Identify which cell holds the provided text, then report its [X, Y] central coordinate. 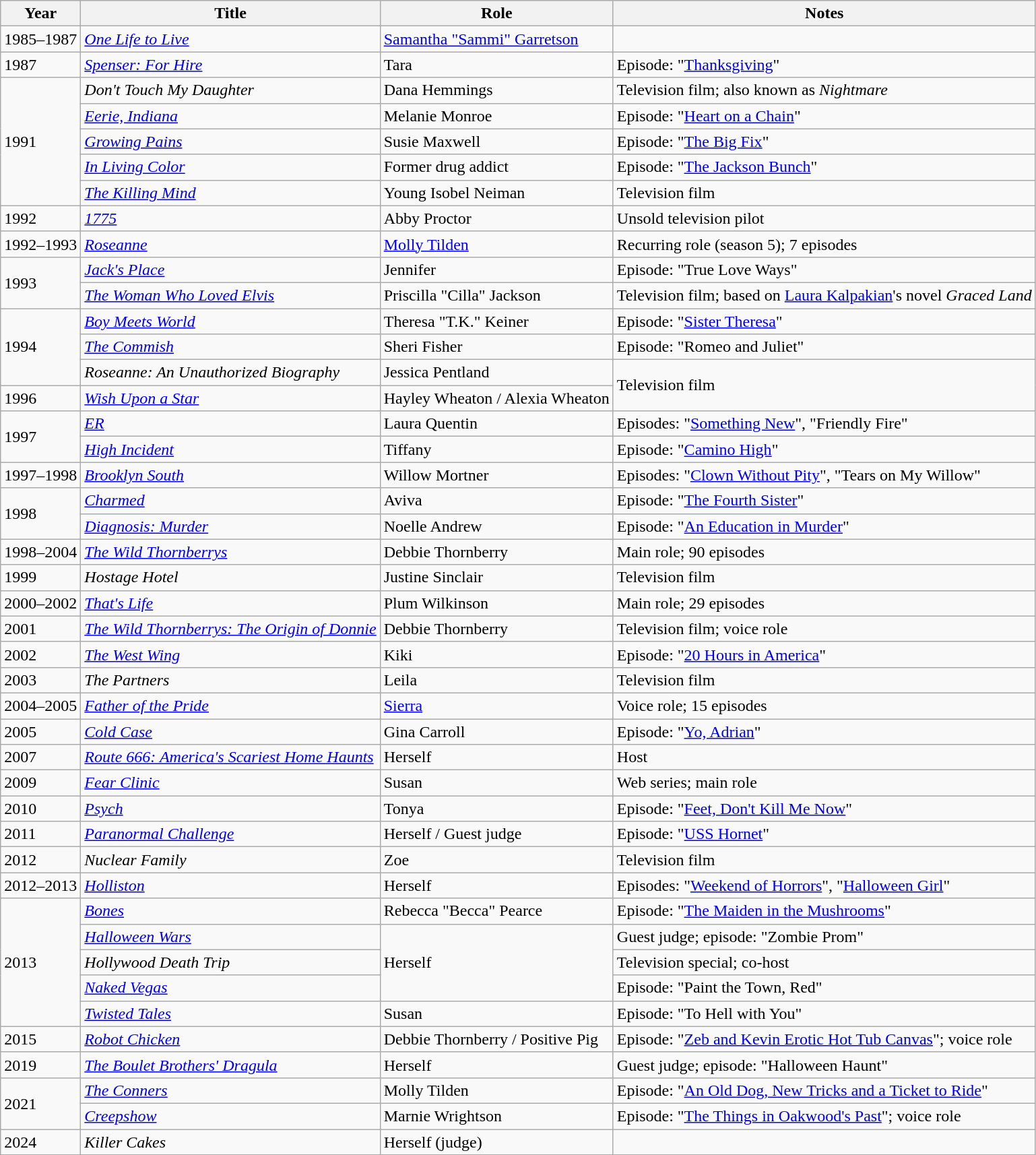
Former drug addict [496, 167]
Episode: "To Hell with You" [824, 1013]
Creepshow [230, 1116]
Television film; voice role [824, 629]
Episode: "Paint the Town, Red" [824, 988]
The Wild Thornberrys [230, 552]
The Conners [230, 1090]
Episode: "Yo, Adrian" [824, 731]
1993 [40, 282]
Herself (judge) [496, 1142]
Guest judge; episode: "Zombie Prom" [824, 937]
Boy Meets World [230, 321]
Psych [230, 809]
Diagnosis: Murder [230, 526]
Marnie Wrightson [496, 1116]
Herself / Guest judge [496, 834]
Roseanne: An Unauthorized Biography [230, 373]
Sheri Fisher [496, 347]
Television film; based on Laura Kalpakian's novel Graced Land [824, 295]
Dana Hemmings [496, 90]
Episode: "Zeb and Kevin Erotic Hot Tub Canvas"; voice role [824, 1039]
Young Isobel Neiman [496, 193]
Tiffany [496, 449]
Hayley Wheaton / Alexia Wheaton [496, 398]
In Living Color [230, 167]
Main role; 29 episodes [824, 603]
Killer Cakes [230, 1142]
2009 [40, 783]
Holliston [230, 885]
Episode: "USS Hornet" [824, 834]
Episode: "The Jackson Bunch" [824, 167]
Samantha "Sammi" Garretson [496, 39]
Fear Clinic [230, 783]
2015 [40, 1039]
Halloween Wars [230, 937]
2010 [40, 809]
2001 [40, 629]
Charmed [230, 501]
1996 [40, 398]
2004–2005 [40, 706]
2012–2013 [40, 885]
Jennifer [496, 270]
Kiki [496, 654]
Noelle Andrew [496, 526]
Web series; main role [824, 783]
2003 [40, 680]
Rebecca "Becca" Pearce [496, 911]
Bones [230, 911]
Hollywood Death Trip [230, 962]
The Boulet Brothers' Dragula [230, 1065]
Jack's Place [230, 270]
Title [230, 13]
Willow Mortner [496, 475]
Episode: "Thanksgiving" [824, 65]
Gina Carroll [496, 731]
1994 [40, 347]
Television film; also known as Nightmare [824, 90]
Episode: "The Fourth Sister" [824, 501]
Priscilla "Cilla" Jackson [496, 295]
Episode: "The Big Fix" [824, 142]
Route 666: America's Scariest Home Haunts [230, 757]
2007 [40, 757]
1998 [40, 513]
Notes [824, 13]
Robot Chicken [230, 1039]
1992 [40, 218]
Host [824, 757]
Year [40, 13]
Tara [496, 65]
Nuclear Family [230, 860]
Guest judge; episode: "Halloween Haunt" [824, 1065]
High Incident [230, 449]
Hostage Hotel [230, 577]
Episode: "Camino High" [824, 449]
1985–1987 [40, 39]
Aviva [496, 501]
2021 [40, 1103]
Voice role; 15 episodes [824, 706]
Justine Sinclair [496, 577]
1998–2004 [40, 552]
1999 [40, 577]
Melanie Monroe [496, 116]
1992–1993 [40, 244]
Zoe [496, 860]
Episodes: "Weekend of Horrors", "Halloween Girl" [824, 885]
The Partners [230, 680]
Episode: "Romeo and Juliet" [824, 347]
Episode: "An Education in Murder" [824, 526]
Episode: "Heart on a Chain" [824, 116]
Spenser: For Hire [230, 65]
2012 [40, 860]
2000–2002 [40, 603]
2019 [40, 1065]
1997–1998 [40, 475]
Cold Case [230, 731]
Role [496, 13]
Susie Maxwell [496, 142]
The Killing Mind [230, 193]
The Wild Thornberrys: The Origin of Donnie [230, 629]
The Commish [230, 347]
Wish Upon a Star [230, 398]
1775 [230, 218]
2011 [40, 834]
Don't Touch My Daughter [230, 90]
2005 [40, 731]
1991 [40, 142]
ER [230, 424]
Episode: "The Maiden in the Mushrooms" [824, 911]
Leila [496, 680]
Episode: "An Old Dog, New Tricks and a Ticket to Ride" [824, 1090]
Paranormal Challenge [230, 834]
Eerie, Indiana [230, 116]
Plum Wilkinson [496, 603]
Laura Quentin [496, 424]
Abby Proctor [496, 218]
The West Wing [230, 654]
Episode: "Sister Theresa" [824, 321]
Debbie Thornberry / Positive Pig [496, 1039]
Unsold television pilot [824, 218]
Episode: "The Things in Oakwood's Past"; voice role [824, 1116]
Episodes: "Clown Without Pity", "Tears on My Willow" [824, 475]
Main role; 90 episodes [824, 552]
2024 [40, 1142]
Tonya [496, 809]
Episodes: "Something New", "Friendly Fire" [824, 424]
Episode: "True Love Ways" [824, 270]
Roseanne [230, 244]
The Woman Who Loved Elvis [230, 295]
Sierra [496, 706]
One Life to Live [230, 39]
Growing Pains [230, 142]
Twisted Tales [230, 1013]
2013 [40, 962]
Television special; co-host [824, 962]
Episode: "Feet, Don't Kill Me Now" [824, 809]
Theresa "T.K." Keiner [496, 321]
Recurring role (season 5); 7 episodes [824, 244]
Jessica Pentland [496, 373]
Father of the Pride [230, 706]
Brooklyn South [230, 475]
That's Life [230, 603]
2002 [40, 654]
1997 [40, 437]
1987 [40, 65]
Naked Vegas [230, 988]
Episode: "20 Hours in America" [824, 654]
